Pinpoint the cell where the given text exists, returning its (x, y) midpoint coordinate. 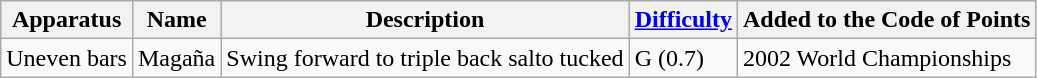
Magaña (176, 58)
Apparatus (67, 20)
Swing forward to triple back salto tucked (425, 58)
Difficulty (683, 20)
Description (425, 20)
Added to the Code of Points (886, 20)
2002 World Championships (886, 58)
Name (176, 20)
G (0.7) (683, 58)
Uneven bars (67, 58)
